Pinpoint the cell where the given text exists, returning its (x, y) midpoint coordinate. 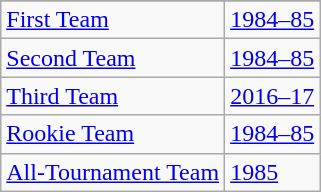
1985 (272, 172)
2016–17 (272, 96)
Second Team (113, 58)
Rookie Team (113, 134)
Third Team (113, 96)
All-Tournament Team (113, 172)
First Team (113, 20)
